Find where the given text appears and provide that cell's center as (x, y) coordinate. 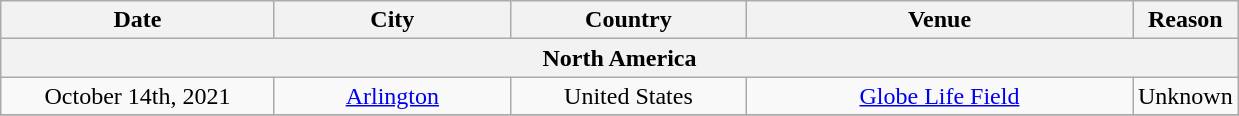
Unknown (1185, 96)
City (392, 20)
Country (628, 20)
Reason (1185, 20)
Date (138, 20)
Venue (939, 20)
Arlington (392, 96)
October 14th, 2021 (138, 96)
United States (628, 96)
Globe Life Field (939, 96)
North America (620, 58)
